For the text-containing cell, return its midpoint in [x, y] coordinate format. 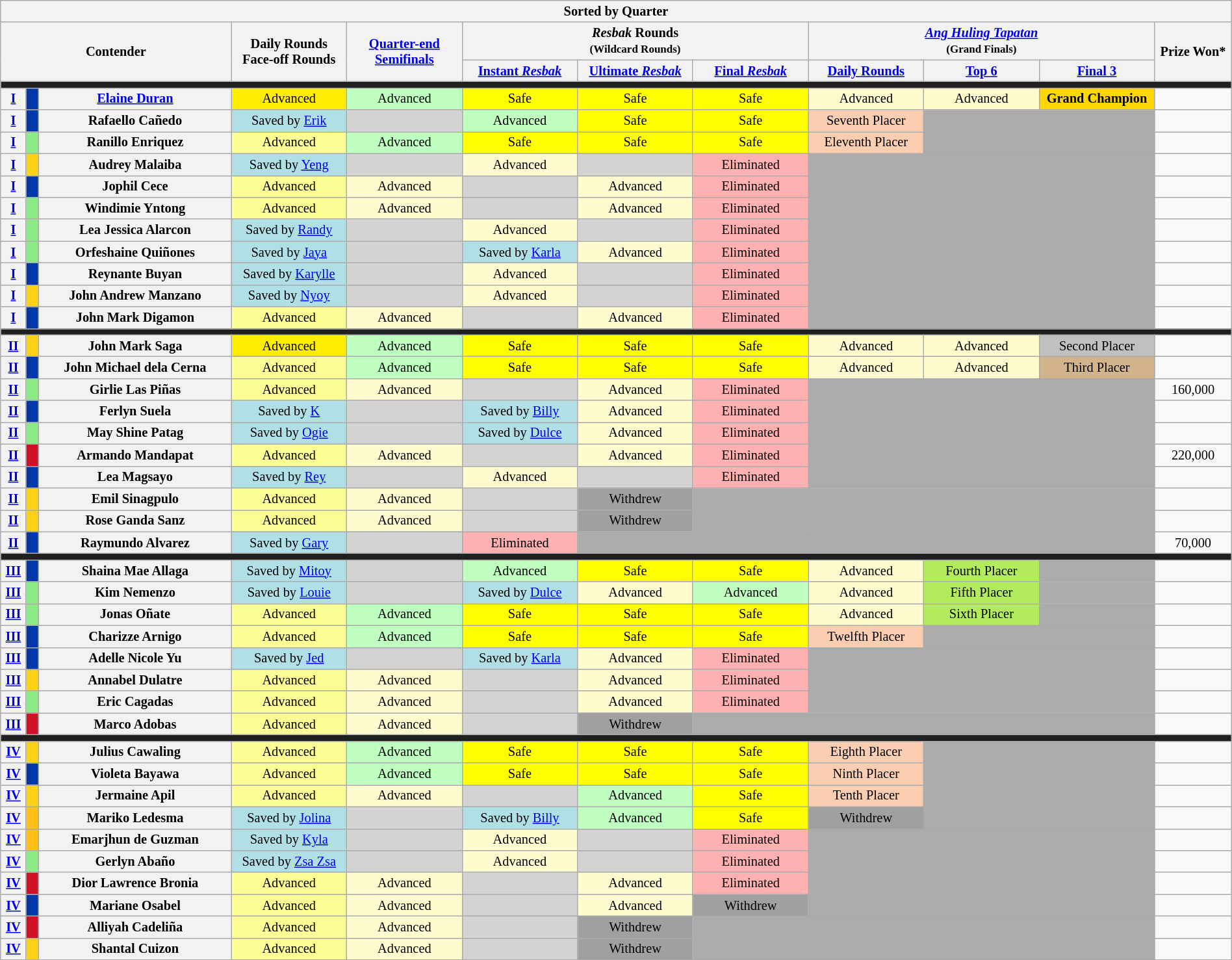
Tenth Placer [866, 796]
Lea Jessica Alarcon [135, 230]
Saved by Gary [289, 543]
Resbak Rounds(Wildcard Rounds) [635, 41]
70,000 [1193, 543]
May Shine Patag [135, 433]
Saved by Ogie [289, 433]
Saved by Jolina [289, 818]
Second Placer [1097, 346]
Ninth Placer [866, 774]
Julius Cawaling [135, 752]
Grand Champion [1097, 99]
Ultimate Resbak [635, 71]
Jermaine Apil [135, 796]
John Michael dela Cerna [135, 367]
Dior Lawrence Bronia [135, 883]
Ang Huling Tapatan(Grand Finals) [981, 41]
Fifth Placer [982, 593]
Saved by Jaya [289, 252]
Annabel Dulatre [135, 680]
Saved by Louie [289, 593]
John Mark Saga [135, 346]
Mariko Ledesma [135, 818]
Final 3 [1097, 71]
Sorted by Quarter [616, 11]
Prize Won* [1193, 52]
Daily Rounds [866, 71]
Contender [116, 52]
Emarjhun de Guzman [135, 840]
Violeta Bayawa [135, 774]
Charizze Arnigo [135, 636]
John Andrew Manzano [135, 296]
Seventh Placer [866, 121]
Armando Mandapat [135, 455]
Fourth Placer [982, 571]
Shaina Mae Allaga [135, 571]
Reynante Buyan [135, 274]
Jophil Cece [135, 187]
Twelfth Placer [866, 636]
Audrey Malaiba [135, 164]
Saved by Kyla [289, 840]
Ranillo Enriquez [135, 142]
Adelle Nicole Yu [135, 658]
Sixth Placer [982, 614]
Third Placer [1097, 367]
Saved by K [289, 411]
Saved by Karylle [289, 274]
Girlie Las Piñas [135, 389]
220,000 [1193, 455]
Saved by Erik [289, 121]
Alliyah Cadeliña [135, 927]
Rose Ganda Sanz [135, 521]
Eric Cagadas [135, 702]
Saved by Zsa Zsa [289, 861]
Mariane Osabel [135, 905]
Kim Nemenzo [135, 593]
Marco Adobas [135, 724]
Saved by Yeng [289, 164]
Saved by Jed [289, 658]
Saved by Mitoy [289, 571]
Quarter-end Semifinals [405, 52]
Lea Magsayo [135, 477]
Top 6 [982, 71]
Final Resbak [751, 71]
Saved by Randy [289, 230]
Emil Sinagpulo [135, 499]
Windimie Yntong [135, 208]
Saved by Nyoy [289, 296]
John Mark Digamon [135, 318]
Raymundo Alvarez [135, 543]
Orfeshaine Quiñones [135, 252]
Eleventh Placer [866, 142]
Saved by Rey [289, 477]
Rafaello Cañedo [135, 121]
Daily RoundsFace-off Rounds [289, 52]
Eighth Placer [866, 752]
160,000 [1193, 389]
Instant Resbak [520, 71]
Gerlyn Abaño [135, 861]
Shantal Cuizon [135, 949]
Ferlyn Suela [135, 411]
Jonas Oñate [135, 614]
Elaine Duran [135, 99]
